Pinpoint the cell where the given text exists, returning its (x, y) midpoint coordinate. 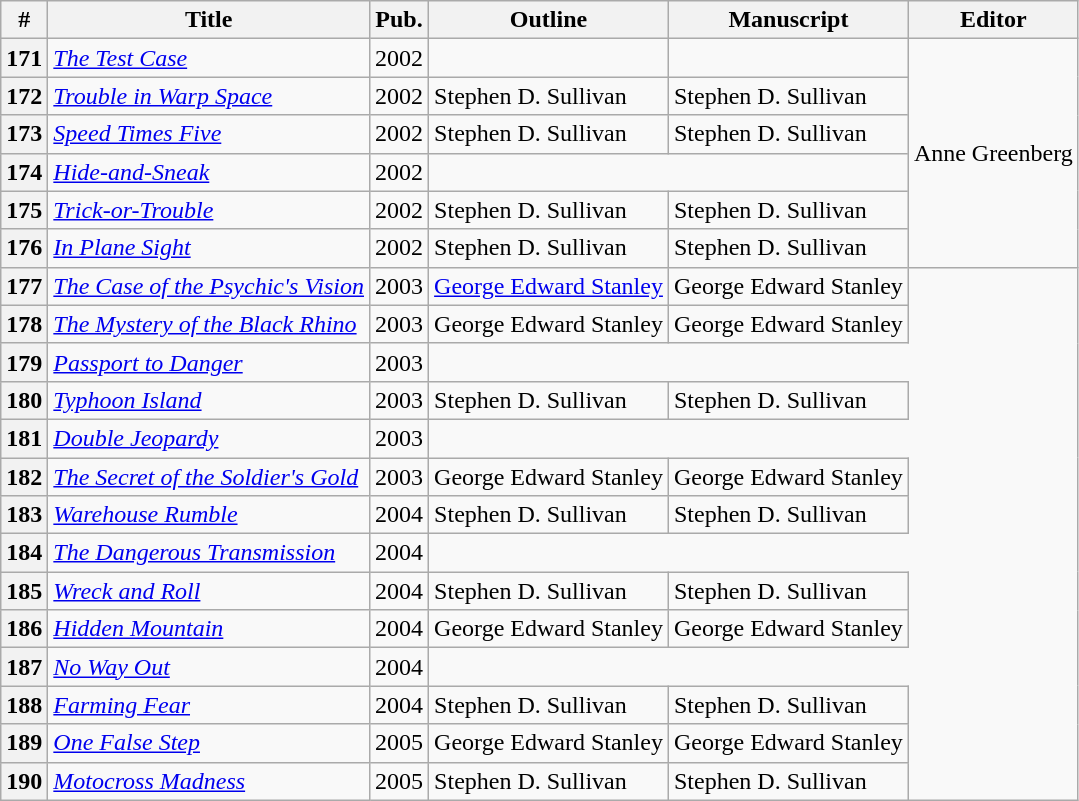
190 (24, 781)
171 (24, 58)
Trouble in Warp Space (209, 96)
Anne Greenberg (993, 153)
Pub. (400, 20)
One False Step (209, 743)
184 (24, 553)
180 (24, 400)
187 (24, 667)
178 (24, 324)
Hidden Mountain (209, 629)
177 (24, 286)
Typhoon Island (209, 400)
183 (24, 515)
186 (24, 629)
182 (24, 477)
The Case of the Psychic's Vision (209, 286)
189 (24, 743)
185 (24, 591)
The Dangerous Transmission (209, 553)
Hide-and-Sneak (209, 172)
# (24, 20)
173 (24, 134)
No Way Out (209, 667)
172 (24, 96)
The Mystery of the Black Rhino (209, 324)
Trick-or-Trouble (209, 210)
Farming Fear (209, 705)
Title (209, 20)
Double Jeopardy (209, 438)
176 (24, 248)
Passport to Danger (209, 362)
Wreck and Roll (209, 591)
In Plane Sight (209, 248)
Editor (993, 20)
179 (24, 362)
181 (24, 438)
Warehouse Rumble (209, 515)
Motocross Madness (209, 781)
Speed Times Five (209, 134)
Manuscript (788, 20)
The Secret of the Soldier's Gold (209, 477)
174 (24, 172)
The Test Case (209, 58)
175 (24, 210)
Outline (549, 20)
188 (24, 705)
